Scan for the cell matching the given text and deliver its (x, y) coordinate at center. 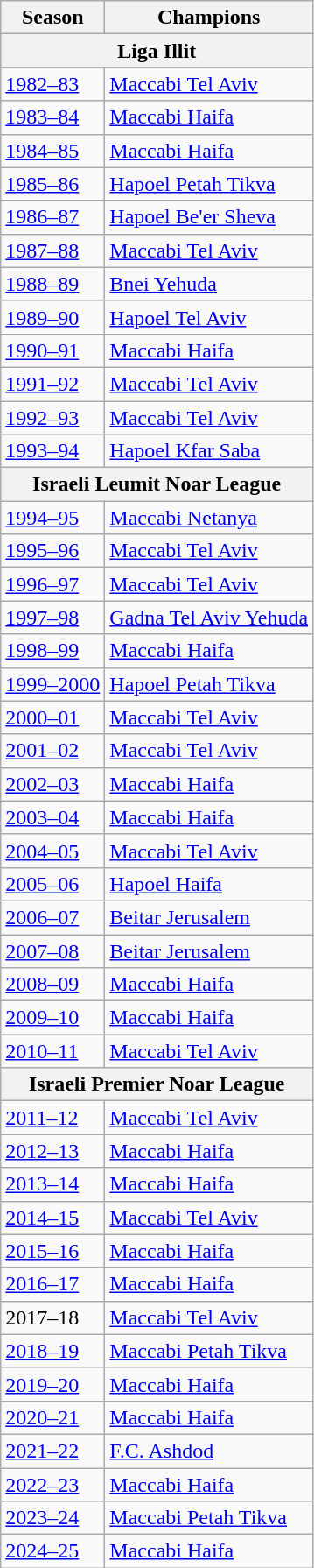
2004–05 (52, 851)
Gadna Tel Aviv Yehuda (209, 618)
1986–87 (52, 217)
1984–85 (52, 151)
1988–89 (52, 284)
2022–23 (52, 1485)
Liga Illit (157, 51)
2003–04 (52, 817)
1989–90 (52, 317)
1993–94 (52, 451)
2005–06 (52, 884)
2020–21 (52, 1417)
2024–25 (52, 1551)
2023–24 (52, 1518)
Season (52, 18)
1997–98 (52, 618)
Hapoel Haifa (209, 884)
1998–99 (52, 651)
1996–97 (52, 584)
2019–20 (52, 1384)
1982–83 (52, 84)
1987–88 (52, 251)
F.C. Ashdod (209, 1451)
2009–10 (52, 1018)
1995–96 (52, 551)
1992–93 (52, 418)
Israeli Premier Noar League (157, 1084)
1991–92 (52, 384)
Bnei Yehuda (209, 284)
2011–12 (52, 1118)
Israeli Leumit Noar League (157, 484)
2013–14 (52, 1184)
1990–91 (52, 350)
2008–09 (52, 985)
2018–19 (52, 1351)
Hapoel Tel Aviv (209, 317)
2000–01 (52, 717)
1994–95 (52, 518)
2014–15 (52, 1218)
Hapoel Be'er Sheva (209, 217)
2002–03 (52, 784)
1985–86 (52, 184)
Maccabi Netanya (209, 518)
Hapoel Kfar Saba (209, 451)
2007–08 (52, 950)
2017–18 (52, 1317)
2021–22 (52, 1451)
1999–2000 (52, 684)
2016–17 (52, 1284)
2010–11 (52, 1051)
2006–07 (52, 917)
2012–13 (52, 1151)
1983–84 (52, 117)
2001–02 (52, 751)
2015–16 (52, 1251)
Champions (209, 18)
